For the text-containing cell, return its midpoint in [X, Y] coordinate format. 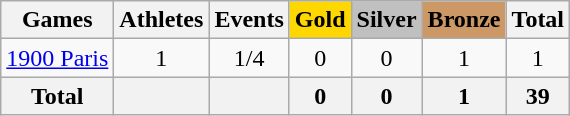
Athletes [162, 20]
1900 Paris [58, 58]
39 [538, 96]
1/4 [249, 58]
Gold [320, 20]
Silver [386, 20]
Games [58, 20]
Events [249, 20]
Bronze [464, 20]
